Search for the cell housing the specified text and yield its (x, y) center coordinate. 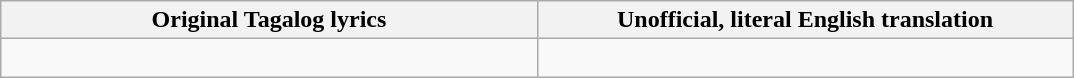
Unofficial, literal English translation (805, 20)
Original Tagalog lyrics (269, 20)
